Scan for the cell matching the given text and deliver its (x, y) coordinate at center. 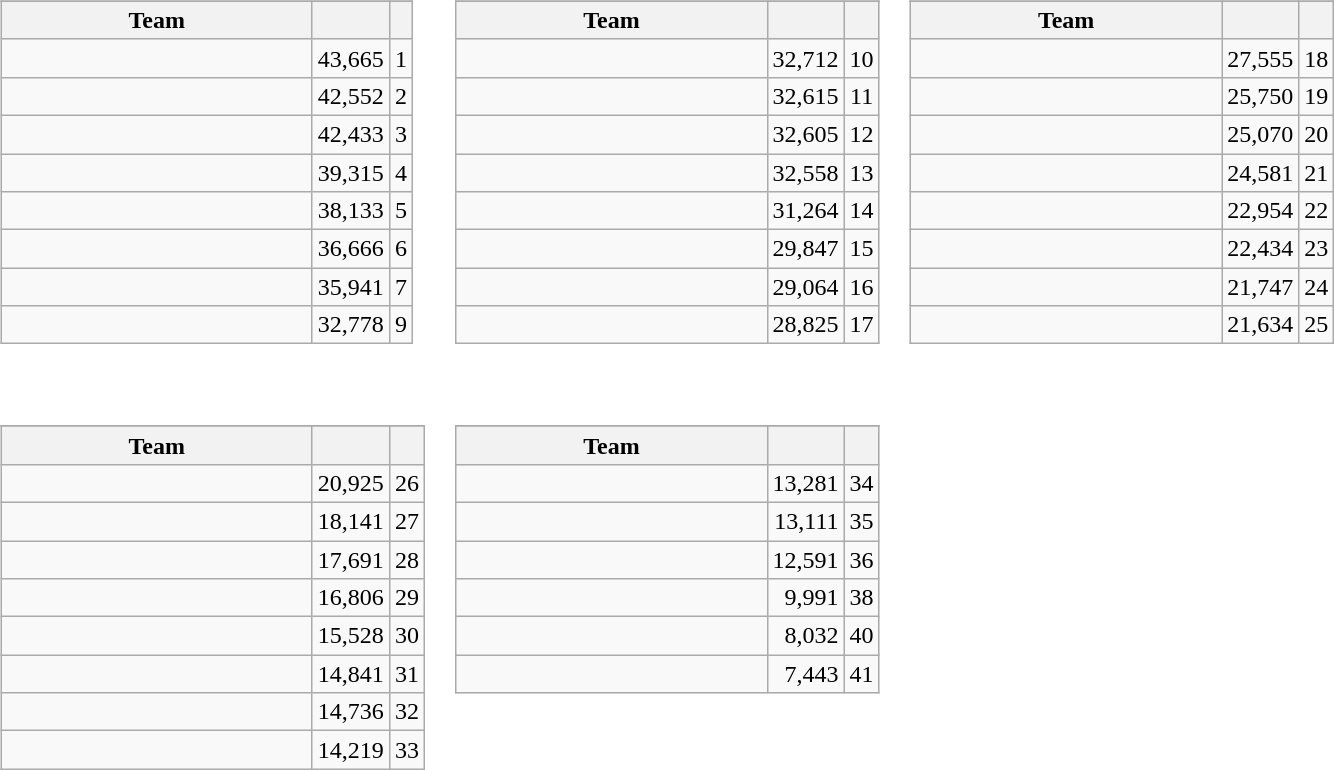
25,750 (1260, 96)
18,141 (350, 521)
4 (400, 173)
20,925 (350, 483)
12,591 (806, 559)
16 (862, 287)
21,634 (1260, 325)
31,264 (806, 211)
24 (1316, 287)
7 (400, 287)
34 (862, 483)
25,070 (1260, 134)
12 (862, 134)
38,133 (350, 211)
42,552 (350, 96)
13,281 (806, 483)
32,605 (806, 134)
10 (862, 58)
21 (1316, 173)
29,064 (806, 287)
11 (862, 96)
15 (862, 249)
19 (1316, 96)
29,847 (806, 249)
42,433 (350, 134)
3 (400, 134)
41 (862, 674)
23 (1316, 249)
32,778 (350, 325)
17,691 (350, 559)
8,032 (806, 636)
28 (406, 559)
24,581 (1260, 173)
38 (862, 598)
17 (862, 325)
2 (400, 96)
22 (1316, 211)
20 (1316, 134)
13,111 (806, 521)
30 (406, 636)
6 (400, 249)
22,434 (1260, 249)
16,806 (350, 598)
14,736 (350, 712)
26 (406, 483)
32,558 (806, 173)
39,315 (350, 173)
35,941 (350, 287)
25 (1316, 325)
9 (400, 325)
22,954 (1260, 211)
15,528 (350, 636)
40 (862, 636)
27,555 (1260, 58)
32,615 (806, 96)
1 (400, 58)
36 (862, 559)
32 (406, 712)
21,747 (1260, 287)
36,666 (350, 249)
28,825 (806, 325)
29 (406, 598)
31 (406, 674)
9,991 (806, 598)
7,443 (806, 674)
18 (1316, 58)
43,665 (350, 58)
5 (400, 211)
32,712 (806, 58)
35 (862, 521)
33 (406, 750)
27 (406, 521)
13 (862, 173)
14 (862, 211)
14,219 (350, 750)
14,841 (350, 674)
